Pinpoint the cell where the given text exists, returning its [X, Y] midpoint coordinate. 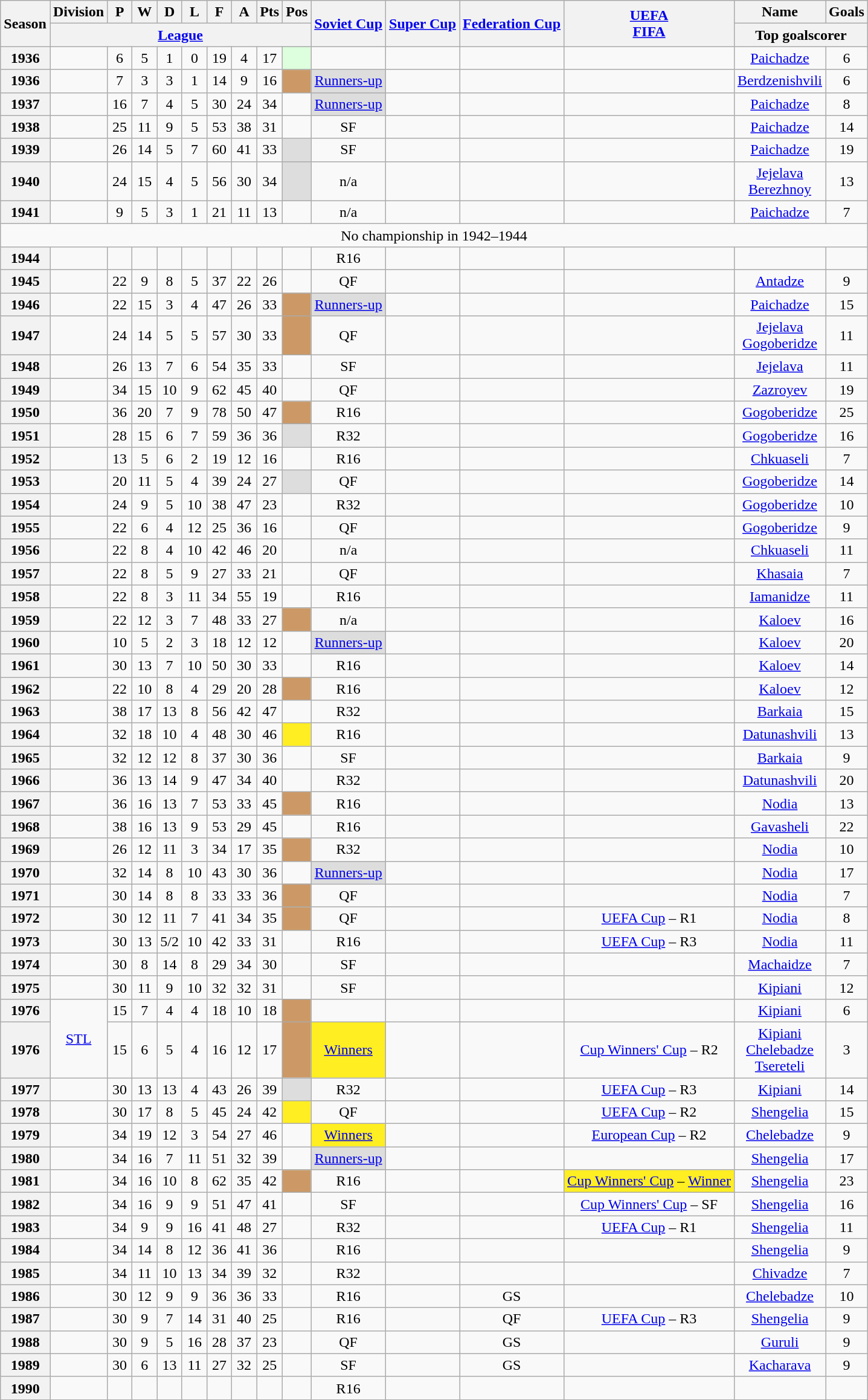
KipianiChelebadzeTsereteli [779, 1050]
1946 [25, 304]
STL [79, 1038]
60 [220, 150]
1977 [25, 1089]
1986 [25, 1296]
No championship in 1942–1944 [434, 235]
UEFA Cup – R2 [649, 1112]
F [220, 12]
Name [779, 12]
1967 [25, 804]
1948 [25, 367]
Cup Winners' Cup – R2 [649, 1050]
1940 [25, 181]
1984 [25, 1250]
Goals [847, 12]
Kacharava [779, 1365]
1980 [25, 1158]
1949 [25, 390]
57 [220, 336]
Antadze [779, 281]
1960 [25, 642]
1954 [25, 505]
1963 [25, 712]
1939 [25, 150]
1957 [25, 573]
D [170, 12]
Zazroyev [779, 390]
W [145, 12]
1983 [25, 1227]
1944 [25, 258]
Top goalscorer [801, 35]
1987 [25, 1319]
1947 [25, 336]
Chivadze [779, 1273]
1938 [25, 127]
1966 [25, 781]
1950 [25, 413]
Cup Winners' Cup – Winner [649, 1181]
1961 [25, 665]
1990 [25, 1388]
Soviet Cup [349, 24]
1955 [25, 527]
Gavasheli [779, 827]
P [120, 12]
Pos [297, 12]
Cup Winners' Cup – SF [649, 1204]
Berdzenishvili [779, 81]
1975 [25, 987]
1978 [25, 1112]
1958 [25, 596]
Khasaia [779, 573]
A [244, 12]
1988 [25, 1342]
1951 [25, 436]
1973 [25, 941]
Pts [269, 12]
Super Cup [423, 24]
1937 [25, 104]
1959 [25, 619]
1968 [25, 827]
1941 [25, 212]
78 [220, 413]
1972 [25, 918]
1952 [25, 459]
JejelavaBerezhnoy [779, 181]
1970 [25, 873]
1982 [25, 1204]
1989 [25, 1365]
League [180, 35]
1945 [25, 281]
5/2 [170, 941]
European Cup – R2 [649, 1135]
Machaidze [779, 964]
Division [79, 12]
JejelavaGogoberidze [779, 336]
Jejelava [779, 367]
Federation Cup [512, 24]
1956 [25, 550]
1985 [25, 1273]
Iamanidze [779, 596]
1965 [25, 758]
1962 [25, 688]
Guruli [779, 1342]
55 [244, 596]
1964 [25, 735]
UEFAFIFA [649, 24]
Season [25, 24]
59 [220, 436]
L [194, 12]
1953 [25, 482]
1974 [25, 964]
1971 [25, 895]
0 [194, 58]
1979 [25, 1135]
1981 [25, 1181]
1969 [25, 850]
